Pinpoint the cell where the given text exists, returning its (x, y) midpoint coordinate. 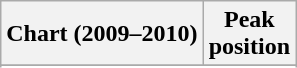
Chart (2009–2010) (102, 34)
Peakposition (249, 34)
